Extract the (x, y) coordinate from the center of the cell holding the provided text.  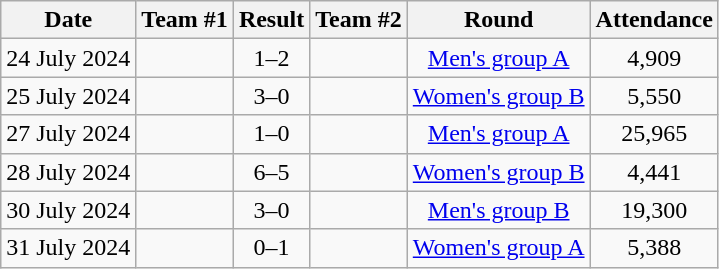
Round (498, 20)
6–5 (271, 172)
Women's group A (498, 248)
Date (68, 20)
5,550 (654, 96)
4,441 (654, 172)
25,965 (654, 134)
4,909 (654, 58)
31 July 2024 (68, 248)
25 July 2024 (68, 96)
19,300 (654, 210)
28 July 2024 (68, 172)
24 July 2024 (68, 58)
27 July 2024 (68, 134)
0–1 (271, 248)
Team #2 (359, 20)
1–0 (271, 134)
Result (271, 20)
30 July 2024 (68, 210)
5,388 (654, 248)
1–2 (271, 58)
Attendance (654, 20)
Men's group B (498, 210)
Team #1 (185, 20)
